Search for the cell housing the specified text and yield its [X, Y] center coordinate. 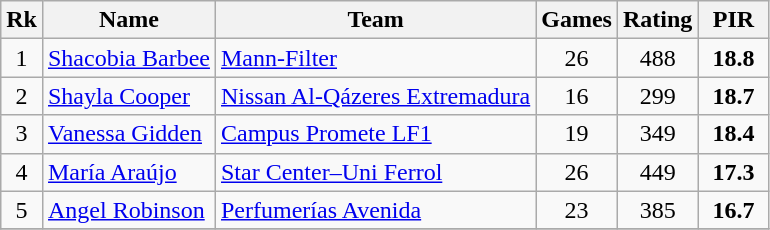
2 [22, 96]
Shayla Cooper [128, 96]
Campus Promete LF1 [375, 134]
Angel Robinson [128, 210]
449 [657, 172]
Games [577, 20]
488 [657, 58]
5 [22, 210]
Perfumerías Avenida [375, 210]
18.7 [734, 96]
3 [22, 134]
Name [128, 20]
Nissan Al-Qázeres Extremadura [375, 96]
23 [577, 210]
18.4 [734, 134]
Mann-Filter [375, 58]
PIR [734, 20]
Star Center–Uni Ferrol [375, 172]
349 [657, 134]
18.8 [734, 58]
299 [657, 96]
19 [577, 134]
Vanessa Gidden [128, 134]
1 [22, 58]
4 [22, 172]
16.7 [734, 210]
17.3 [734, 172]
María Araújo [128, 172]
385 [657, 210]
16 [577, 96]
Rating [657, 20]
Team [375, 20]
Rk [22, 20]
Shacobia Barbee [128, 58]
